From the cell containing the given text, extract its center point as [x, y] coordinate. 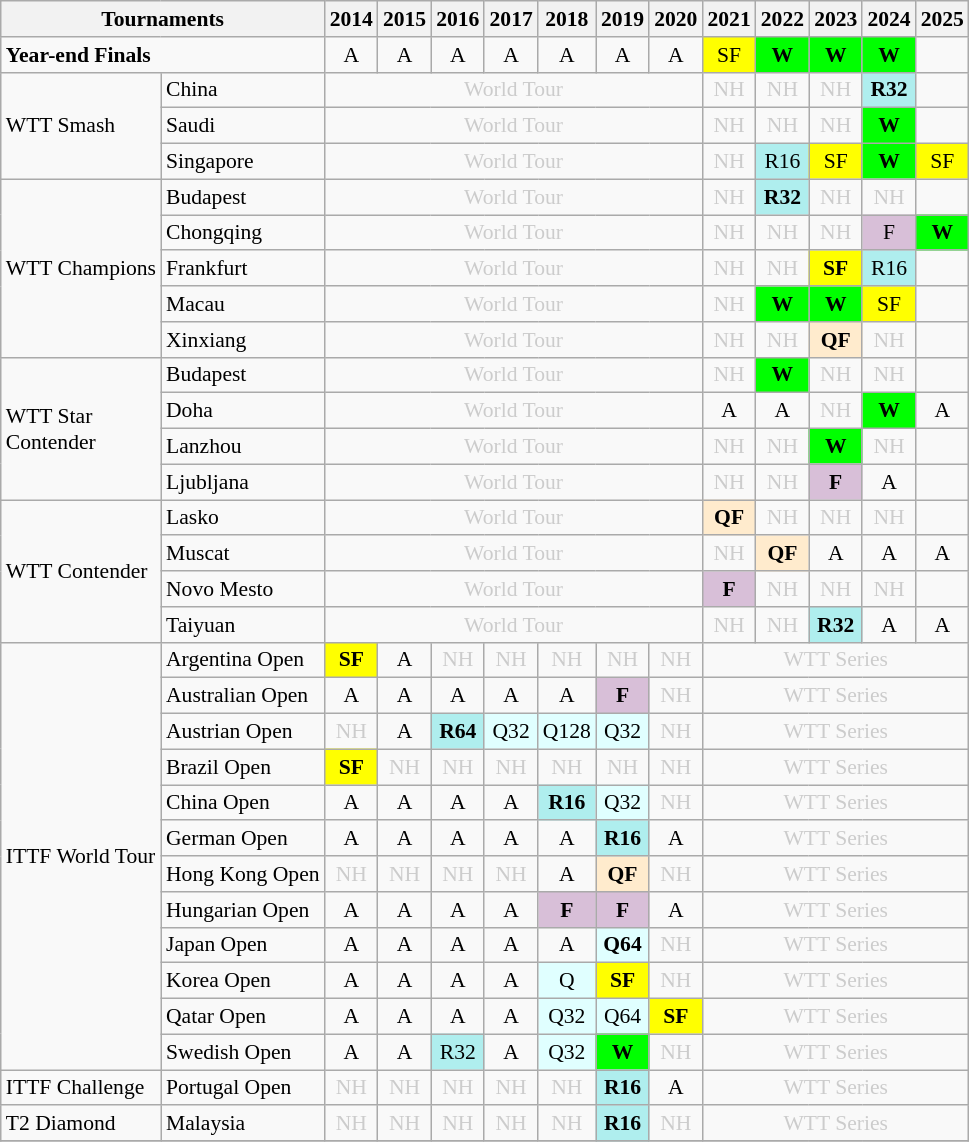
Taiyuan [243, 625]
Ljubljana [243, 482]
German Open [243, 839]
2022 [782, 19]
Australian Open [243, 696]
Lanzhou [243, 447]
WTT Smash [81, 126]
Japan Open [243, 945]
China Open [243, 803]
ITTF World Tour [81, 856]
2014 [352, 19]
Hong Kong Open [243, 874]
Saudi [243, 126]
Muscat [243, 554]
Korea Open [243, 981]
WTT StarContender [81, 428]
Novo Mesto [243, 589]
Tournaments [163, 19]
2021 [728, 19]
China [243, 90]
Doha [243, 411]
2024 [888, 19]
2016 [458, 19]
WTT Contender [81, 571]
2023 [836, 19]
Frankfurt [243, 269]
2019 [622, 19]
Qatar Open [243, 1017]
Lasko [243, 518]
Brazil Open [243, 767]
Macau [243, 304]
WTT Champions [81, 268]
Swedish Open [243, 1052]
Chongqing [243, 233]
2017 [510, 19]
Argentina Open [243, 660]
Singapore [243, 162]
Q128 [567, 732]
2025 [942, 19]
2015 [404, 19]
Austrian Open [243, 732]
Portugal Open [243, 1088]
ITTF Challenge [81, 1088]
Q [567, 981]
Hungarian Open [243, 910]
2018 [567, 19]
T2 Diamond [81, 1124]
2020 [676, 19]
Year-end Finals [163, 55]
Xinxiang [243, 340]
R64 [458, 732]
Malaysia [243, 1124]
